From the cell containing the given text, extract its center point as [x, y] coordinate. 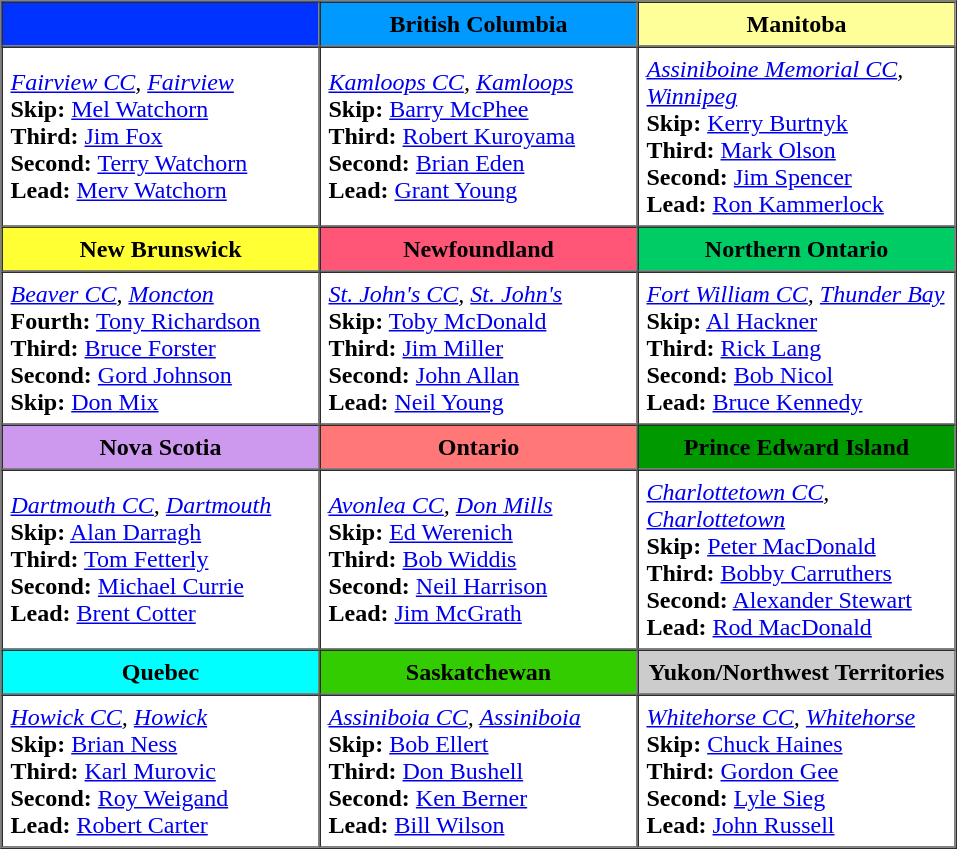
Charlottetown CC, CharlottetownSkip: Peter MacDonald Third: Bobby Carruthers Second: Alexander Stewart Lead: Rod MacDonald [797, 560]
Beaver CC, MonctonFourth: Tony Richardson Third: Bruce Forster Second: Gord Johnson Skip: Don Mix [161, 348]
Assiniboia CC, AssiniboiaSkip: Bob Ellert Third: Don Bushell Second: Ken Berner Lead: Bill Wilson [479, 770]
Northern Ontario [797, 248]
Dartmouth CC, DartmouthSkip: Alan Darragh Third: Tom Fetterly Second: Michael Currie Lead: Brent Cotter [161, 560]
Fort William CC, Thunder BaySkip: Al Hackner Third: Rick Lang Second: Bob Nicol Lead: Bruce Kennedy [797, 348]
Avonlea CC, Don MillsSkip: Ed Werenich Third: Bob Widdis Second: Neil Harrison Lead: Jim McGrath [479, 560]
Fairview CC, FairviewSkip: Mel Watchorn Third: Jim Fox Second: Terry Watchorn Lead: Merv Watchorn [161, 136]
Whitehorse CC, WhitehorseSkip: Chuck Haines Third: Gordon Gee Second: Lyle Sieg Lead: John Russell [797, 770]
St. John's CC, St. John'sSkip: Toby McDonald Third: Jim Miller Second: John Allan Lead: Neil Young [479, 348]
Newfoundland [479, 248]
Prince Edward Island [797, 446]
Nova Scotia [161, 446]
Howick CC, HowickSkip: Brian Ness Third: Karl Murovic Second: Roy Weigand Lead: Robert Carter [161, 770]
New Brunswick [161, 248]
Quebec [161, 672]
Yukon/Northwest Territories [797, 672]
Manitoba [797, 24]
British Columbia [479, 24]
Ontario [479, 446]
Assiniboine Memorial CC, WinnipegSkip: Kerry Burtnyk Third: Mark Olson Second: Jim Spencer Lead: Ron Kammerlock [797, 136]
Kamloops CC, KamloopsSkip: Barry McPhee Third: Robert Kuroyama Second: Brian Eden Lead: Grant Young [479, 136]
Saskatchewan [479, 672]
